Scan for the cell matching the given text and deliver its (X, Y) coordinate at center. 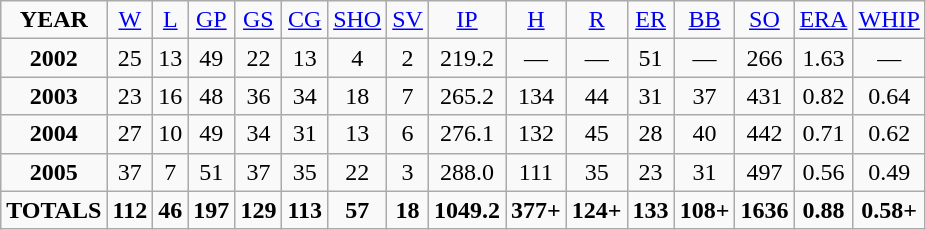
2002 (54, 58)
3 (408, 172)
442 (764, 134)
111 (536, 172)
265.2 (466, 96)
CG (305, 20)
16 (170, 96)
H (536, 20)
377+ (536, 210)
219.2 (466, 58)
197 (212, 210)
266 (764, 58)
276.1 (466, 134)
46 (170, 210)
BB (704, 20)
36 (258, 96)
124+ (596, 210)
SV (408, 20)
497 (764, 172)
134 (536, 96)
57 (358, 210)
6 (408, 134)
431 (764, 96)
0.58+ (889, 210)
0.56 (824, 172)
GP (212, 20)
GS (258, 20)
45 (596, 134)
44 (596, 96)
10 (170, 134)
40 (704, 134)
108+ (704, 210)
0.88 (824, 210)
SO (764, 20)
0.82 (824, 96)
288.0 (466, 172)
133 (650, 210)
R (596, 20)
IP (466, 20)
1049.2 (466, 210)
2 (408, 58)
0.49 (889, 172)
0.71 (824, 134)
1.63 (824, 58)
4 (358, 58)
WHIP (889, 20)
48 (212, 96)
TOTALS (54, 210)
SHO (358, 20)
ER (650, 20)
2005 (54, 172)
0.64 (889, 96)
ERA (824, 20)
1636 (764, 210)
28 (650, 134)
27 (130, 134)
112 (130, 210)
2004 (54, 134)
0.62 (889, 134)
YEAR (54, 20)
132 (536, 134)
113 (305, 210)
2003 (54, 96)
25 (130, 58)
L (170, 20)
W (130, 20)
129 (258, 210)
